Find where the given text appears and provide that cell's center as [x, y] coordinate. 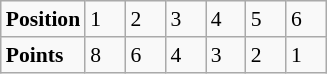
5 [266, 19]
Points [43, 55]
Position [43, 19]
8 [105, 55]
